Pinpoint the cell where the given text exists, returning its (X, Y) midpoint coordinate. 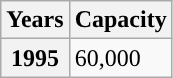
60,000 (120, 58)
Years (35, 20)
Capacity (120, 20)
1995 (35, 58)
